Return the (x, y) coordinate for the center point of the cell that contains the specified text.  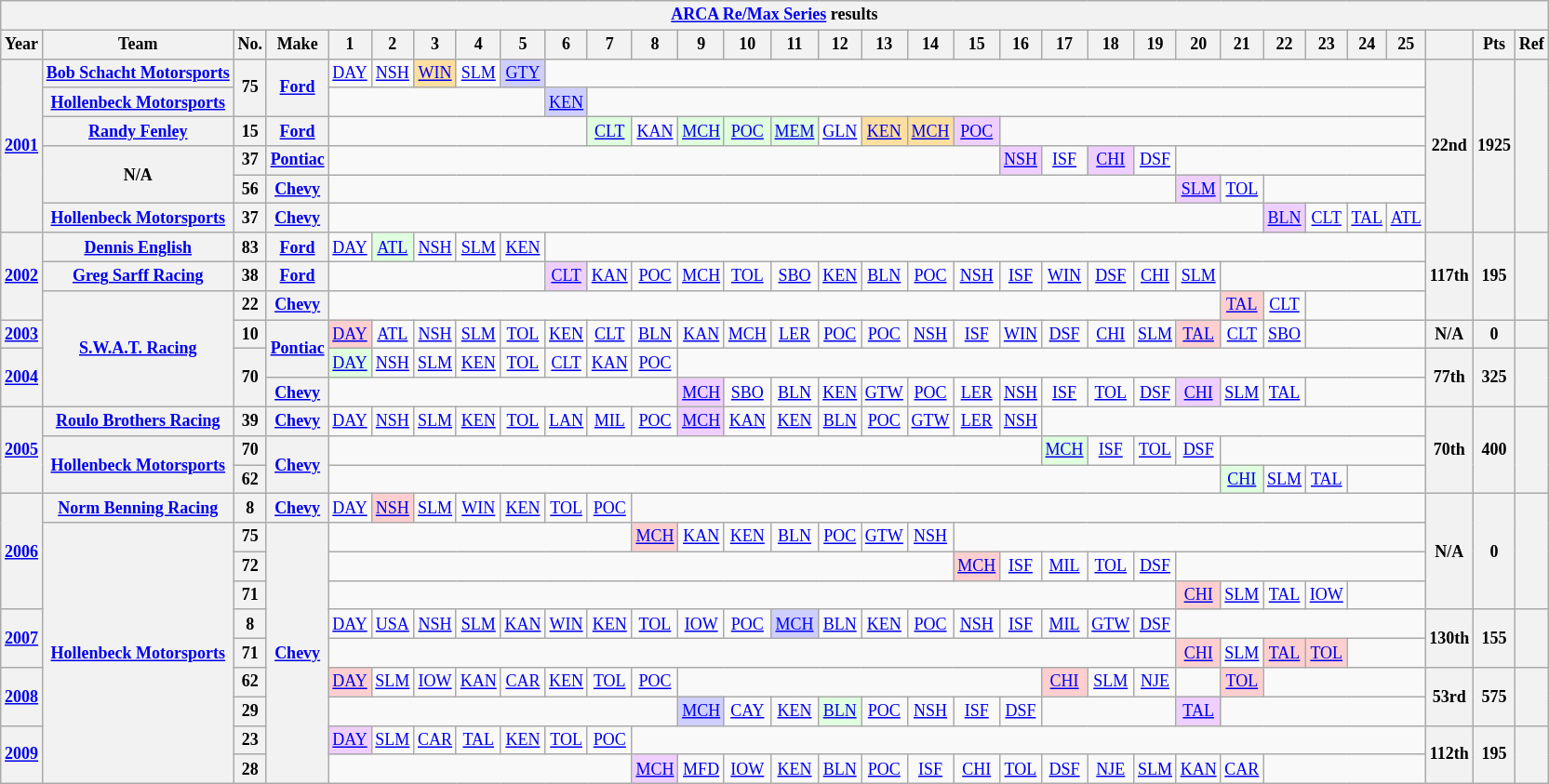
400 (1494, 450)
ARCA Re/Max Series results (774, 15)
2008 (22, 697)
72 (249, 565)
2005 (22, 450)
LAN (567, 420)
Dennis English (138, 247)
24 (1367, 45)
Team (138, 45)
Make (298, 45)
Pts (1494, 45)
2 (393, 45)
5 (523, 45)
56 (249, 190)
25 (1406, 45)
117th (1449, 276)
22nd (1449, 145)
Ref (1531, 45)
130th (1449, 638)
11 (795, 45)
4 (478, 45)
GLN (840, 130)
83 (249, 247)
14 (930, 45)
70th (1449, 450)
21 (1242, 45)
29 (249, 711)
38 (249, 275)
9 (701, 45)
575 (1494, 697)
Year (22, 45)
155 (1494, 638)
53rd (1449, 697)
USA (393, 623)
S.W.A.T. Racing (138, 348)
13 (885, 45)
No. (249, 45)
112th (1449, 754)
Bob Schacht Motorsports (138, 73)
MEM (795, 130)
18 (1111, 45)
Norm Benning Racing (138, 508)
39 (249, 420)
Randy Fenley (138, 130)
16 (1022, 45)
2003 (22, 335)
2004 (22, 378)
GTY (523, 73)
CAY (747, 711)
325 (1494, 378)
2006 (22, 552)
Roulo Brothers Racing (138, 420)
19 (1155, 45)
6 (567, 45)
2009 (22, 754)
Greg Sarff Racing (138, 275)
2002 (22, 276)
17 (1064, 45)
12 (840, 45)
7 (609, 45)
2007 (22, 638)
28 (249, 768)
MFD (701, 768)
20 (1198, 45)
2001 (22, 145)
1 (350, 45)
77th (1449, 378)
1925 (1494, 145)
3 (435, 45)
